Find where the given text appears and provide that cell's center as [X, Y] coordinate. 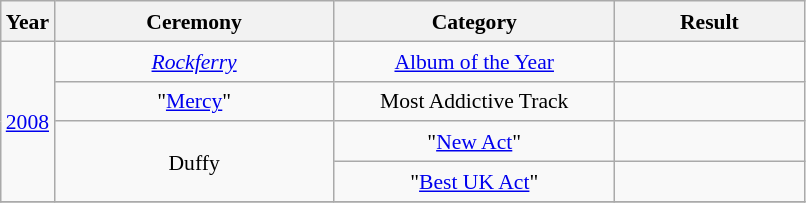
"Best UK Act" [474, 182]
Rockferry [194, 61]
Ceremony [194, 21]
Duffy [194, 162]
"New Act" [474, 142]
Category [474, 21]
2008 [28, 121]
Year [28, 21]
Album of the Year [474, 61]
"Mercy" [194, 101]
Result [709, 21]
Most Addictive Track [474, 101]
